Output the (X, Y) coordinate of the center of the cell containing the given text.  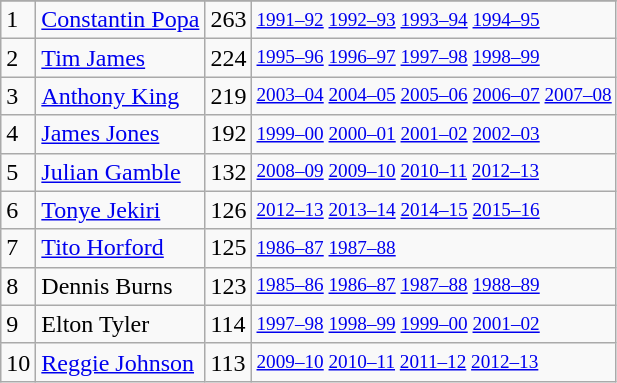
263 (228, 20)
Anthony King (120, 96)
126 (228, 210)
Dennis Burns (120, 286)
1 (18, 20)
1991–92 1992–93 1993–94 1994–95 (434, 20)
6 (18, 210)
1985–86 1986–87 1987–88 1988–89 (434, 286)
1997–98 1998–99 1999–00 2001–02 (434, 324)
2003–04 2004–05 2005–06 2006–07 2007–08 (434, 96)
132 (228, 172)
224 (228, 58)
2008–09 2009–10 2010–11 2012–13 (434, 172)
1986–87 1987–88 (434, 248)
5 (18, 172)
10 (18, 362)
James Jones (120, 134)
Constantin Popa (120, 20)
9 (18, 324)
1995–96 1996–97 1997–98 1998–99 (434, 58)
Elton Tyler (120, 324)
2012–13 2013–14 2014–15 2015–16 (434, 210)
Reggie Johnson (120, 362)
114 (228, 324)
2 (18, 58)
123 (228, 286)
219 (228, 96)
2009–10 2010–11 2011–12 2012–13 (434, 362)
1999–00 2000–01 2001–02 2002–03 (434, 134)
Tim James (120, 58)
192 (228, 134)
Tonye Jekiri (120, 210)
3 (18, 96)
7 (18, 248)
4 (18, 134)
113 (228, 362)
Julian Gamble (120, 172)
8 (18, 286)
Tito Horford (120, 248)
125 (228, 248)
